Identify which cell holds the provided text, then report its [X, Y] central coordinate. 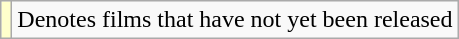
Denotes films that have not yet been released [235, 20]
